Return (x, y) of the center of cell containing provided text 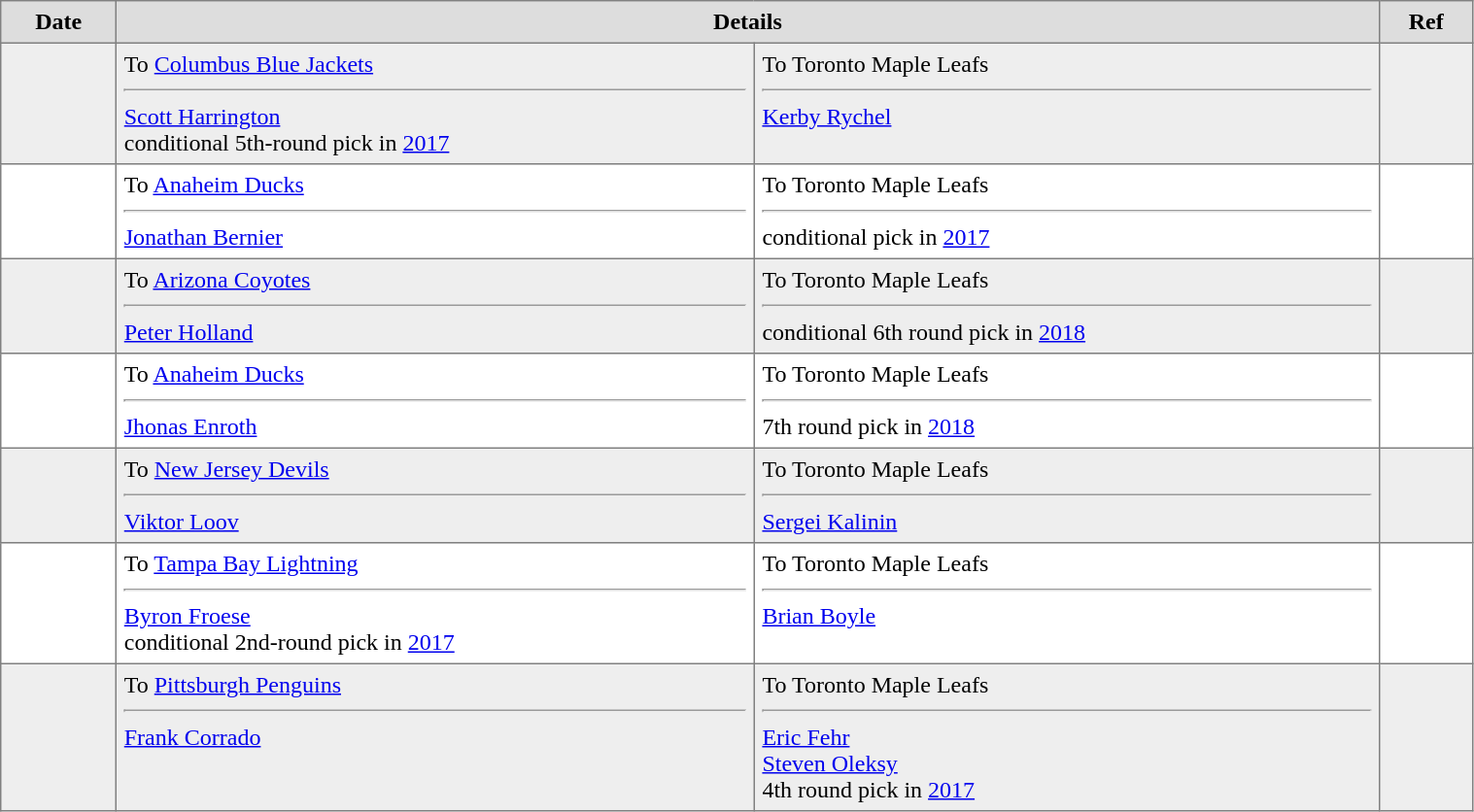
To Toronto Maple LeafsSergei Kalinin (1067, 495)
Details (748, 22)
To Toronto Maple Leafsconditional pick in 2017 (1067, 212)
To New Jersey DevilsViktor Loov (435, 495)
Ref (1426, 22)
Date (58, 22)
To Tampa Bay LightningByron Froeseconditional 2nd-round pick in 2017 (435, 603)
To Anaheim DucksJhonas Enroth (435, 401)
To Toronto Maple LeafsEric FehrSteven Oleksy4th round pick in 2017 (1067, 737)
To Arizona CoyotesPeter Holland (435, 306)
To Pittsburgh PenguinsFrank Corrado (435, 737)
To Toronto Maple LeafsKerby Rychel (1067, 103)
To Toronto Maple Leafsconditional 6th round pick in 2018 (1067, 306)
To Columbus Blue JacketsScott Harringtonconditional 5th-round pick in 2017 (435, 103)
To Anaheim DucksJonathan Bernier (435, 212)
To Toronto Maple Leafs7th round pick in 2018 (1067, 401)
To Toronto Maple LeafsBrian Boyle (1067, 603)
